Provide the [x, y] coordinate of the cell's center where the given text is located.  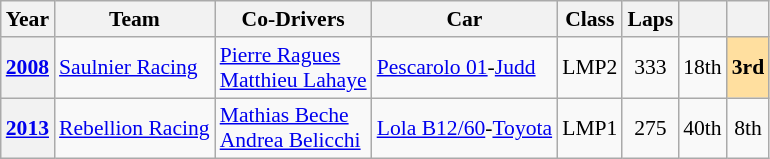
Team [134, 19]
Car [465, 19]
2013 [28, 128]
Mathias Beche Andrea Belicchi [294, 128]
275 [650, 128]
Pierre Ragues Matthieu Lahaye [294, 68]
Laps [650, 19]
Class [590, 19]
2008 [28, 68]
Year [28, 19]
18th [702, 68]
3rd [748, 68]
LMP1 [590, 128]
Co-Drivers [294, 19]
8th [748, 128]
Lola B12/60-Toyota [465, 128]
333 [650, 68]
LMP2 [590, 68]
Rebellion Racing [134, 128]
Pescarolo 01-Judd [465, 68]
Saulnier Racing [134, 68]
40th [702, 128]
